Pinpoint the cell where the given text exists, returning its (X, Y) midpoint coordinate. 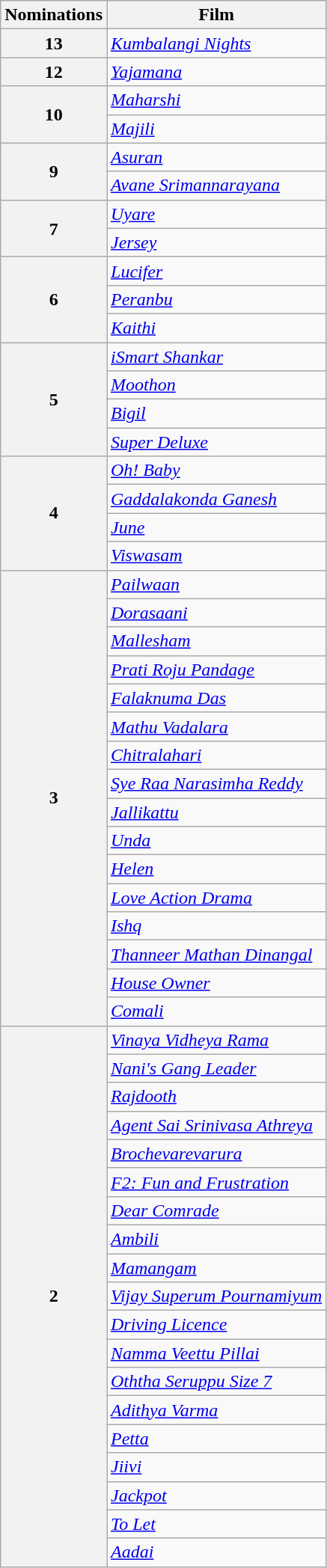
Falaknuma Das (216, 698)
Mallesham (216, 641)
Rajdooth (216, 1097)
Dear Comrade (216, 1210)
Mamangam (216, 1268)
Driving Licence (216, 1325)
Aadai (216, 1552)
Lucifer (216, 271)
Film (216, 15)
Brochevarevarura (216, 1154)
Adithya Varma (216, 1410)
Bigil (216, 414)
2 (54, 1296)
Jallikattu (216, 812)
Yajamana (216, 72)
Thanneer Mathan Dinangal (216, 955)
Uyare (216, 214)
iSmart Shankar (216, 357)
Nominations (54, 15)
9 (54, 171)
Vijay Superum Pournamiyum (216, 1296)
Jackpot (216, 1495)
Petta (216, 1439)
June (216, 527)
Chitralahari (216, 755)
Oththa Seruppu Size 7 (216, 1382)
4 (54, 513)
Comali (216, 1011)
12 (54, 72)
10 (54, 114)
F2: Fun and Frustration (216, 1182)
6 (54, 299)
Vinaya Vidheya Rama (216, 1040)
Dorasaani (216, 613)
Love Action Drama (216, 898)
Prati Roju Pandage (216, 670)
Super Deluxe (216, 442)
Mathu Vadalara (216, 726)
3 (54, 797)
Nani's Gang Leader (216, 1068)
Viswasam (216, 556)
Ambili (216, 1239)
Moothon (216, 385)
Pailwaan (216, 584)
Helen (216, 869)
Asuran (216, 157)
Ishq (216, 926)
Peranbu (216, 299)
Jiivi (216, 1467)
7 (54, 228)
13 (54, 43)
Sye Raa Narasimha Reddy (216, 783)
Kaithi (216, 328)
Kumbalangi Nights (216, 43)
Gaddalakonda Ganesh (216, 499)
Namma Veettu Pillai (216, 1353)
5 (54, 399)
Unda (216, 841)
Agent Sai Srinivasa Athreya (216, 1125)
Maharshi (216, 100)
To Let (216, 1524)
Oh! Baby (216, 471)
Jersey (216, 242)
Avane Srimannarayana (216, 186)
Majili (216, 129)
House Owner (216, 983)
